Find where the given text appears and provide that cell's center as (X, Y) coordinate. 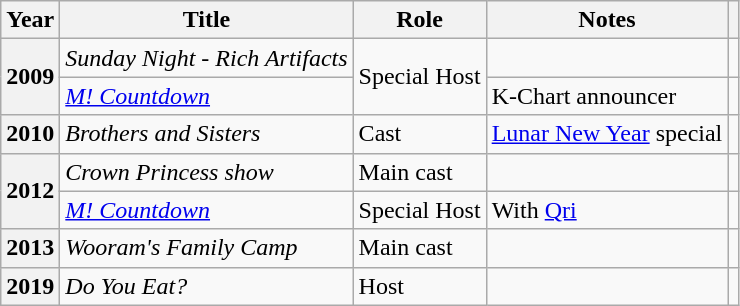
Do You Eat? (206, 286)
With Qri (607, 210)
2009 (30, 77)
Role (420, 20)
Year (30, 20)
K-Chart announcer (607, 96)
Host (420, 286)
Title (206, 20)
2010 (30, 134)
Notes (607, 20)
Crown Princess show (206, 172)
Wooram's Family Camp (206, 248)
Sunday Night - Rich Artifacts (206, 58)
2019 (30, 286)
2013 (30, 248)
Brothers and Sisters (206, 134)
2012 (30, 191)
Lunar New Year special (607, 134)
Cast (420, 134)
